Detect which cell encompasses the target text, then output its (X, Y) center coordinate. 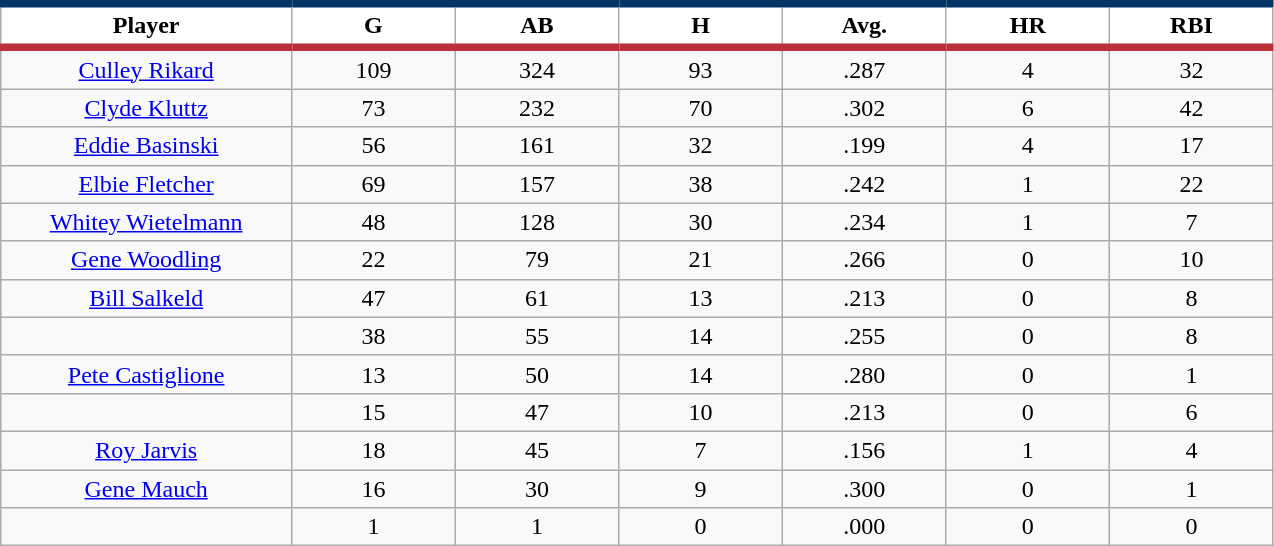
232 (537, 108)
Player (146, 26)
Whitey Wietelmann (146, 222)
.255 (864, 336)
55 (537, 336)
61 (537, 298)
79 (537, 260)
Gene Woodling (146, 260)
70 (701, 108)
50 (537, 374)
16 (374, 489)
HR (1028, 26)
H (701, 26)
73 (374, 108)
56 (374, 146)
.300 (864, 489)
109 (374, 68)
Gene Mauch (146, 489)
48 (374, 222)
18 (374, 450)
42 (1192, 108)
.280 (864, 374)
.199 (864, 146)
Roy Jarvis (146, 450)
G (374, 26)
21 (701, 260)
RBI (1192, 26)
69 (374, 184)
.242 (864, 184)
.000 (864, 527)
Culley Rikard (146, 68)
AB (537, 26)
Avg. (864, 26)
Eddie Basinski (146, 146)
9 (701, 489)
.266 (864, 260)
Bill Salkeld (146, 298)
157 (537, 184)
Pete Castiglione (146, 374)
.302 (864, 108)
93 (701, 68)
.156 (864, 450)
324 (537, 68)
17 (1192, 146)
45 (537, 450)
Clyde Kluttz (146, 108)
161 (537, 146)
15 (374, 412)
Elbie Fletcher (146, 184)
128 (537, 222)
.287 (864, 68)
.234 (864, 222)
